Find where the given text appears and provide that cell's center as [x, y] coordinate. 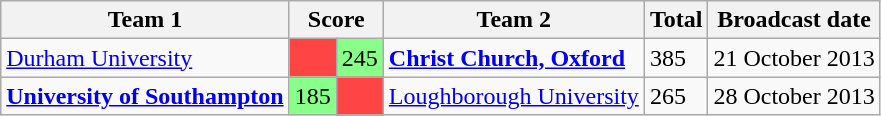
28 October 2013 [794, 96]
265 [676, 96]
245 [360, 58]
Total [676, 20]
Broadcast date [794, 20]
Team 1 [145, 20]
Christ Church, Oxford [514, 58]
Score [336, 20]
Loughborough University [514, 96]
385 [676, 58]
21 October 2013 [794, 58]
185 [312, 96]
University of Southampton [145, 96]
Team 2 [514, 20]
Durham University [145, 58]
